From the cell containing the given text, extract its center point as (x, y) coordinate. 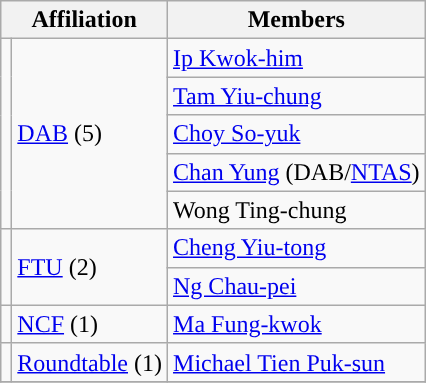
Tam Yiu-chung (297, 96)
Wong Ting-chung (297, 210)
Members (297, 20)
Ng Chau-pei (297, 286)
Ip Kwok-him (297, 58)
FTU (2) (90, 267)
Choy So-yuk (297, 134)
Roundtable (1) (90, 362)
DAB (5) (90, 134)
NCF (1) (90, 324)
Ma Fung-kwok (297, 324)
Michael Tien Puk-sun (297, 362)
Chan Yung (DAB/NTAS) (297, 172)
Cheng Yiu-tong (297, 248)
Affiliation (84, 20)
